Output the [X, Y] coordinate of the center of the cell containing the given text.  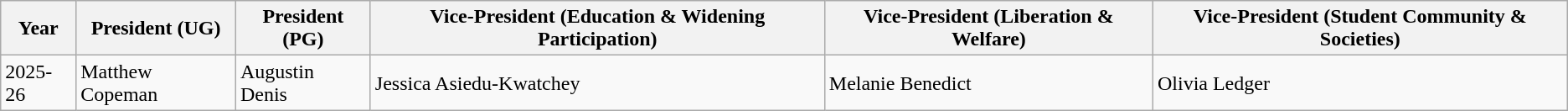
President (UG) [156, 29]
Jessica Asiedu-Kwatchey [597, 82]
Matthew Copeman [156, 82]
Year [39, 29]
Vice-President (Education & Widening Participation) [597, 29]
President (PG) [303, 29]
Augustin Denis [303, 82]
2025-26 [39, 82]
Melanie Benedict [988, 82]
Vice-President (Liberation & Welfare) [988, 29]
Vice-President (Student Community & Societies) [1360, 29]
Olivia Ledger [1360, 82]
